Find where the given text appears and provide that cell's center as [X, Y] coordinate. 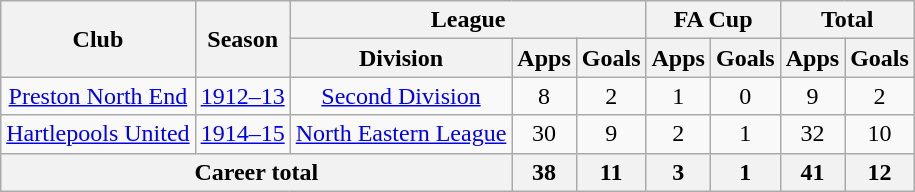
Club [98, 39]
8 [544, 96]
Division [401, 58]
1912–13 [242, 96]
0 [745, 96]
30 [544, 134]
North Eastern League [401, 134]
Season [242, 39]
41 [812, 172]
32 [812, 134]
Total [847, 20]
1914–15 [242, 134]
Hartlepools United [98, 134]
11 [611, 172]
FA Cup [713, 20]
Career total [256, 172]
12 [880, 172]
38 [544, 172]
Preston North End [98, 96]
3 [678, 172]
10 [880, 134]
League [468, 20]
Second Division [401, 96]
